For the text-containing cell, return its midpoint in [X, Y] coordinate format. 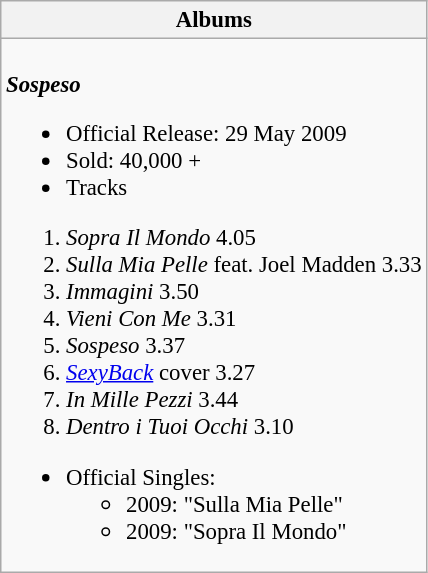
Albums [214, 20]
